Capture the cell that displays the provided text and extract its (X, Y) central coordinate. 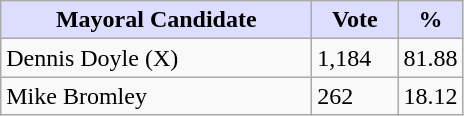
Dennis Doyle (X) (156, 58)
81.88 (430, 58)
% (430, 20)
Vote (355, 20)
Mike Bromley (156, 96)
18.12 (430, 96)
1,184 (355, 58)
Mayoral Candidate (156, 20)
262 (355, 96)
